Find where the given text appears and provide that cell's center as (x, y) coordinate. 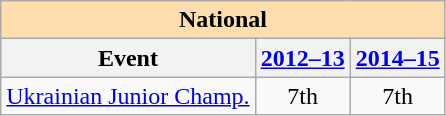
Event (128, 58)
2012–13 (302, 58)
2014–15 (398, 58)
National (223, 20)
Ukrainian Junior Champ. (128, 96)
